Return the (x, y) coordinate for the center point of the cell that contains the specified text.  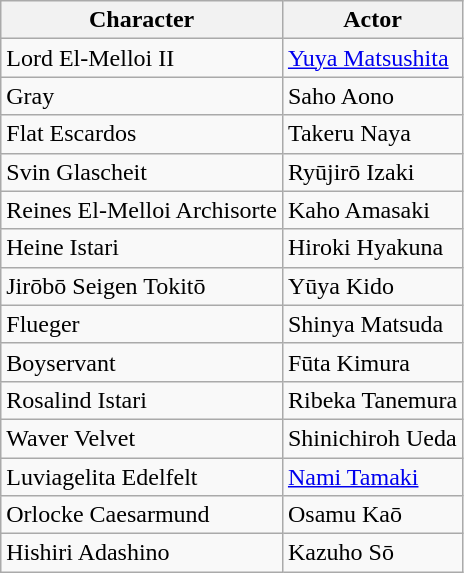
Boyservant (142, 362)
Character (142, 20)
Gray (142, 96)
Kazuho Sō (372, 553)
Hishiri Adashino (142, 553)
Luviagelita Edelfelt (142, 477)
Yūya Kido (372, 286)
Ribeka Tanemura (372, 400)
Fūta Kimura (372, 362)
Flat Escardos (142, 134)
Svin Glascheit (142, 172)
Shinichiroh Ueda (372, 438)
Jirōbō Seigen Tokitō (142, 286)
Rosalind Istari (142, 400)
Heine Istari (142, 248)
Waver Velvet (142, 438)
Reines El-Melloi Archisorte (142, 210)
Orlocke Caesarmund (142, 515)
Yuya Matsushita (372, 58)
Osamu Kaō (372, 515)
Kaho Amasaki (372, 210)
Actor (372, 20)
Saho Aono (372, 96)
Ryūjirō Izaki (372, 172)
Shinya Matsuda (372, 324)
Nami Tamaki (372, 477)
Flueger (142, 324)
Lord El-Melloi II (142, 58)
Hiroki Hyakuna (372, 248)
Takeru Naya (372, 134)
